Find where the given text appears and provide that cell's center as (X, Y) coordinate. 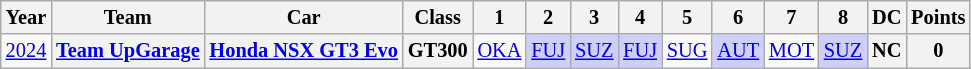
7 (792, 17)
DC (886, 17)
MOT (792, 51)
Team UpGarage (128, 51)
2 (548, 17)
Year (26, 17)
Class (438, 17)
SUG (687, 51)
6 (738, 17)
OKA (500, 51)
0 (938, 51)
GT300 (438, 51)
NC (886, 51)
AUT (738, 51)
Honda NSX GT3 Evo (304, 51)
5 (687, 17)
Team (128, 17)
3 (594, 17)
1 (500, 17)
4 (640, 17)
2024 (26, 51)
Car (304, 17)
8 (843, 17)
Points (938, 17)
